Find where the given text appears and provide that cell's center as (x, y) coordinate. 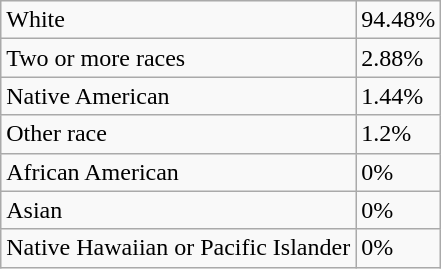
African American (178, 172)
1.44% (398, 96)
Native Hawaiian or Pacific Islander (178, 248)
94.48% (398, 20)
Two or more races (178, 58)
2.88% (398, 58)
Other race (178, 134)
White (178, 20)
1.2% (398, 134)
Asian (178, 210)
Native American (178, 96)
